Search for the cell housing the specified text and yield its (X, Y) center coordinate. 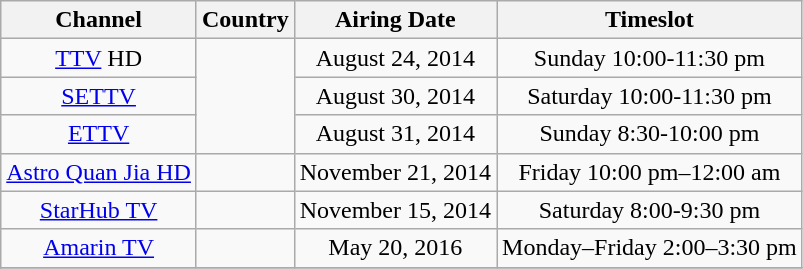
Saturday 8:00-9:30 pm (650, 210)
August 31, 2014 (395, 134)
August 30, 2014 (395, 96)
Monday–Friday 2:00–3:30 pm (650, 248)
Airing Date (395, 20)
Channel (99, 20)
Amarin TV (99, 248)
ETTV (99, 134)
Friday 10:00 pm–12:00 am (650, 172)
November 21, 2014 (395, 172)
Timeslot (650, 20)
May 20, 2016 (395, 248)
Sunday 10:00-11:30 pm (650, 58)
Astro Quan Jia HD (99, 172)
StarHub TV (99, 210)
August 24, 2014 (395, 58)
Country (245, 20)
SETTV (99, 96)
November 15, 2014 (395, 210)
Saturday 10:00-11:30 pm (650, 96)
TTV HD (99, 58)
Sunday 8:30-10:00 pm (650, 134)
